Detect which cell encompasses the target text, then output its (X, Y) center coordinate. 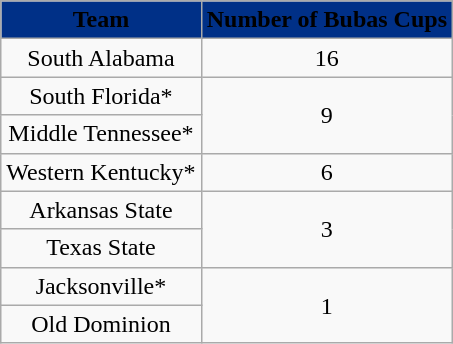
Team (101, 20)
6 (326, 172)
16 (326, 58)
Western Kentucky* (101, 172)
Texas State (101, 248)
South Alabama (101, 58)
9 (326, 115)
Old Dominion (101, 324)
South Florida* (101, 96)
Jacksonville* (101, 286)
Middle Tennessee* (101, 134)
Number of Bubas Cups (326, 20)
1 (326, 305)
Arkansas State (101, 210)
3 (326, 229)
